Find where the given text appears and provide that cell's center as [X, Y] coordinate. 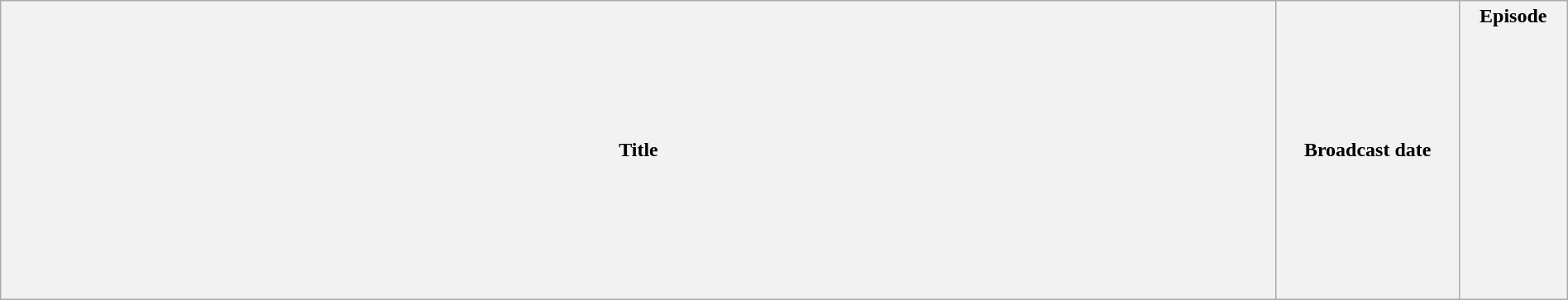
Title [638, 150]
Episode [1513, 150]
Broadcast date [1368, 150]
